Pinpoint the cell where the given text exists, returning its [X, Y] midpoint coordinate. 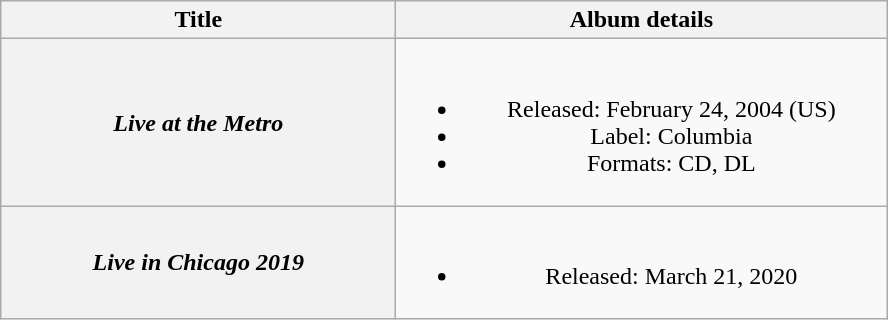
Title [198, 20]
Released: March 21, 2020 [642, 262]
Album details [642, 20]
Live at the Metro [198, 122]
Released: February 24, 2004 (US)Label: ColumbiaFormats: CD, DL [642, 122]
Live in Chicago 2019 [198, 262]
